Output the [x, y] coordinate of the center of the cell containing the given text.  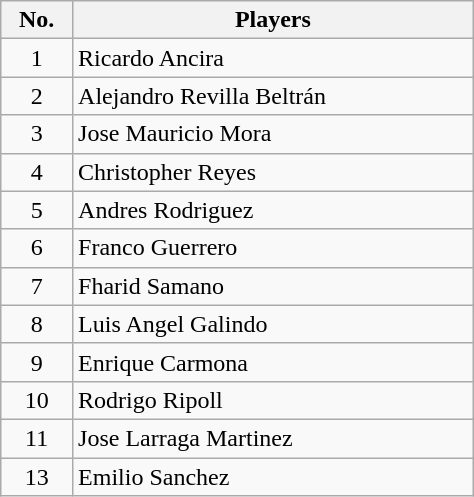
10 [37, 400]
Christopher Reyes [274, 172]
Jose Mauricio Mora [274, 134]
Jose Larraga Martinez [274, 438]
Andres Rodriguez [274, 210]
9 [37, 362]
Fharid Samano [274, 286]
8 [37, 324]
Alejandro Revilla Beltrán [274, 96]
2 [37, 96]
1 [37, 58]
Ricardo Ancira [274, 58]
Rodrigo Ripoll [274, 400]
Franco Guerrero [274, 248]
11 [37, 438]
No. [37, 20]
7 [37, 286]
4 [37, 172]
Luis Angel Galindo [274, 324]
Emilio Sanchez [274, 477]
6 [37, 248]
3 [37, 134]
13 [37, 477]
5 [37, 210]
Enrique Carmona [274, 362]
Players [274, 20]
